From the cell containing the given text, extract its center point as (x, y) coordinate. 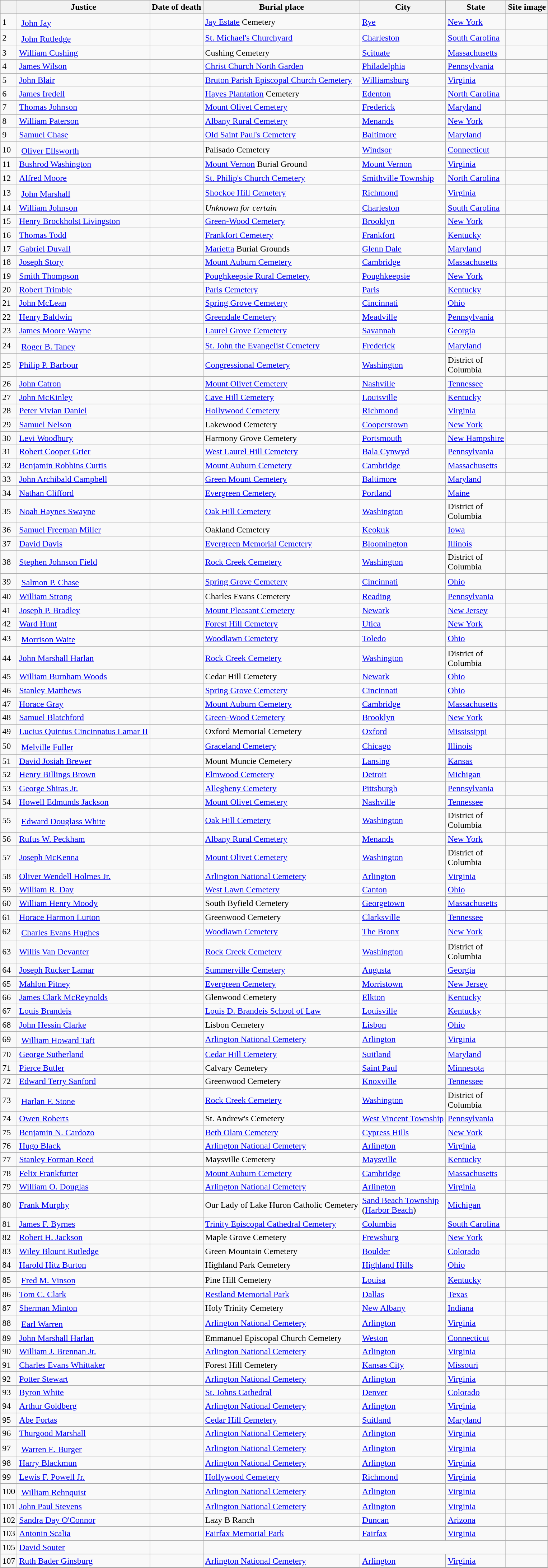
51 (9, 761)
Cushing Cemetery (282, 53)
The Bronx (403, 932)
82 (9, 1238)
Weston (403, 1338)
Holy Trinity Cemetery (282, 1308)
Nathan Clifford (84, 493)
97 (9, 1448)
Charles Evans Whittaker (84, 1365)
Robert H. Jackson (84, 1238)
40 (9, 596)
22 (9, 317)
Calvary Cemetery (282, 1068)
St. Michael's Churchyard (282, 38)
Arthur Goldberg (84, 1406)
Oxford Memorial Cemetery (282, 731)
Ruth Bader Ginsburg (84, 1561)
Lazy B Ranch (282, 1520)
34 (9, 493)
Pierce Butler (84, 1068)
Rye (403, 22)
95 (9, 1420)
59 (9, 889)
Saint Paul (403, 1068)
9 (9, 135)
7 (9, 107)
Stanley Matthews (84, 690)
Maysville Cemetery (282, 1159)
63 (9, 952)
Mount Pleasant Cemetery (282, 610)
Joseph Rucker Lamar (84, 970)
Sand Beach Township(Harbor Beach) (403, 1206)
85 (9, 1280)
Antonin Scalia (84, 1534)
47 (9, 704)
George Shiras Jr. (84, 788)
Graceland Cemetery (282, 746)
Potter Stewart (84, 1379)
Unknown for certain (282, 208)
Knoxville (403, 1081)
Mississippi (476, 731)
57 (9, 858)
24 (9, 345)
64 (9, 970)
Mahlon Pitney (84, 983)
William Johnson (84, 208)
37 (9, 544)
50 (9, 746)
Abe Fortas (84, 1420)
Fairfax Memorial Park (282, 1534)
John Archibald Campbell (84, 479)
Portsmouth (403, 438)
St. Johns Cathedral (282, 1392)
Lewis F. Powell Jr. (84, 1477)
Smithville Township (403, 178)
Louis Brandeis (84, 1011)
Thomas Todd (84, 235)
Roger B. Taney (84, 345)
John Marshall (84, 193)
Arizona (476, 1520)
Bala Cynwyd (403, 452)
Thomas Johnson (84, 107)
Keokuk (403, 530)
39 (9, 582)
Toledo (403, 639)
Savannah (403, 330)
Frankfort (403, 235)
Missouri (476, 1365)
Maine (476, 493)
Wiley Blount Rutledge (84, 1251)
Frankfort Cemetery (282, 235)
Robert Trimble (84, 290)
107 (9, 1561)
Philip P. Barbour (84, 365)
Morrison Waite (84, 639)
St. John the Evangelist Cemetery (282, 345)
101 (9, 1506)
Highland Hills (403, 1265)
72 (9, 1081)
Columbia (403, 1224)
1 (9, 22)
George Sutherland (84, 1054)
William Rehnquist (84, 1491)
62 (9, 932)
Congressional Cemetery (282, 365)
5 (9, 80)
Horace Gray (84, 704)
Harmony Grove Cemetery (282, 438)
Mount Vernon (403, 164)
Indiana (476, 1308)
87 (9, 1308)
Fairfax (403, 1534)
Hayes Plantation Cemetery (282, 94)
Kansas City (403, 1365)
103 (9, 1534)
William Burnham Woods (84, 677)
78 (9, 1173)
83 (9, 1251)
23 (9, 330)
Benjamin Robbins Curtis (84, 465)
Elkton (403, 997)
12 (9, 178)
41 (9, 610)
Horace Harmon Lurton (84, 917)
William J. Brennan Jr. (84, 1351)
Lakewood Cemetery (282, 424)
46 (9, 690)
Melville Fuller (84, 746)
Scituate (403, 53)
Samuel Nelson (84, 424)
Robert Cooper Grier (84, 452)
20 (9, 290)
West Vincent Township (403, 1118)
3 (9, 53)
Cypress Hills (403, 1132)
Summerville Cemetery (282, 970)
14 (9, 208)
Sandra Day O'Connor (84, 1520)
54 (9, 802)
Green Mount Cemetery (282, 479)
William Howard Taft (84, 1039)
William Paterson (84, 121)
79 (9, 1187)
94 (9, 1406)
48 (9, 718)
45 (9, 677)
Felix Frankfurter (84, 1173)
49 (9, 731)
Boulder (403, 1251)
81 (9, 1224)
28 (9, 411)
William Strong (84, 596)
Jay Estate Cemetery (282, 22)
33 (9, 479)
James Wilson (84, 66)
John Jay (84, 22)
St. Andrew's Cemetery (282, 1118)
Pittsburgh (403, 788)
68 (9, 1024)
66 (9, 997)
29 (9, 424)
Chicago (403, 746)
Oliver Ellsworth (84, 149)
Gabriel Duvall (84, 249)
John McLean (84, 303)
Kansas (476, 761)
Mount Vernon Burial Ground (282, 164)
Glenn Dale (403, 249)
18 (9, 262)
13 (9, 193)
30 (9, 438)
Cave Hill Cemetery (282, 397)
Oakland Cemetery (282, 530)
Harlan F. Stone (84, 1100)
Justice (84, 7)
89 (9, 1338)
Maple Grove Cemetery (282, 1238)
76 (9, 1146)
New Hampshire (476, 438)
Noah Haynes Swayne (84, 511)
Harold Hitz Burton (84, 1265)
2 (9, 38)
Utica (403, 624)
96 (9, 1433)
Louisa (403, 1280)
Denver (403, 1392)
Beth Olam Cemetery (282, 1132)
26 (9, 384)
Dallas (403, 1295)
Samuel Freeman Miller (84, 530)
James Clark McReynolds (84, 997)
Sherman Minton (84, 1308)
Clarksville (403, 917)
Lisbon Cemetery (282, 1024)
Texas (476, 1295)
100 (9, 1491)
Windsor (403, 149)
Thurgood Marshall (84, 1433)
Frewsburg (403, 1238)
Louis D. Brandeis School of Law (282, 1011)
John Blair (84, 80)
Maysville (403, 1159)
William Cushing (84, 53)
Charles Evans Cemetery (282, 596)
Allegheny Cemetery (282, 788)
James Moore Wayne (84, 330)
Stephen Johnson Field (84, 562)
Meadville (403, 317)
John Rutledge (84, 38)
Tom C. Clark (84, 1295)
10 (9, 149)
6 (9, 94)
West Lawn Cemetery (282, 889)
Salmon P. Chase (84, 582)
99 (9, 1477)
Minnesota (476, 1068)
Henry Baldwin (84, 317)
Alfred Moore (84, 178)
Fred M. Vinson (84, 1280)
73 (9, 1100)
Georgetown (403, 903)
West Laurel Hill Cemetery (282, 452)
Restland Memorial Park (282, 1295)
John Hessin Clarke (84, 1024)
Iowa (476, 530)
Samuel Chase (84, 135)
Willis Van Devanter (84, 952)
William R. Day (84, 889)
44 (9, 658)
Harry Blackmun (84, 1463)
Byron White (84, 1392)
David Josiah Brewer (84, 761)
Earl Warren (84, 1323)
61 (9, 917)
36 (9, 530)
77 (9, 1159)
Poughkeepsie Rural Cemetery (282, 276)
86 (9, 1295)
17 (9, 249)
Burial place (282, 7)
67 (9, 1011)
Edward Terry Sanford (84, 1081)
William O. Douglas (84, 1187)
Shockoe Hill Cemetery (282, 193)
Edward Douglass White (84, 820)
Samuel Blatchford (84, 718)
Poughkeepsie (403, 276)
Duncan (403, 1520)
90 (9, 1351)
Pine Hill Cemetery (282, 1280)
Morristown (403, 983)
James F. Byrnes (84, 1224)
21 (9, 303)
Philadelphia (403, 66)
South Byfield Cemetery (282, 903)
John McKinley (84, 397)
92 (9, 1379)
Bloomington (403, 544)
Henry Brockholst Livingston (84, 221)
Trinity Episcopal Cathedral Cemetery (282, 1224)
58 (9, 876)
Oxford (403, 731)
Bruton Parish Episcopal Church Cemetery (282, 80)
John Catron (84, 384)
70 (9, 1054)
Stanley Forman Reed (84, 1159)
David Davis (84, 544)
Paris (403, 290)
52 (9, 775)
Site image (527, 7)
Warren E. Burger (84, 1448)
Our Lady of Lake Huron Catholic Cemetery (282, 1206)
Laurel Grove Cemetery (282, 330)
Green Mountain Cemetery (282, 1251)
Ward Hunt (84, 624)
Lucius Quintus Cincinnatus Lamar II (84, 731)
105 (9, 1547)
88 (9, 1323)
71 (9, 1068)
Elmwood Cemetery (282, 775)
Old Saint Paul's Cemetery (282, 135)
John Paul Stevens (84, 1506)
Canton (403, 889)
Reading (403, 596)
Joseph McKenna (84, 858)
69 (9, 1039)
Charles Evans Hughes (84, 932)
Augusta (403, 970)
Peter Vivian Daniel (84, 411)
42 (9, 624)
Levi Woodbury (84, 438)
35 (9, 511)
Cooperstown (403, 424)
65 (9, 983)
4 (9, 66)
16 (9, 235)
31 (9, 452)
Palisado Cemetery (282, 149)
32 (9, 465)
Highland Park Cemetery (282, 1265)
Oliver Wendell Holmes Jr. (84, 876)
25 (9, 365)
Emmanuel Episcopal Church Cemetery (282, 1338)
New Albany (403, 1308)
43 (9, 639)
Benjamin N. Cardozo (84, 1132)
Paris Cemetery (282, 290)
Mount Muncie Cemetery (282, 761)
91 (9, 1365)
Bushrod Washington (84, 164)
City (403, 7)
80 (9, 1206)
Joseph P. Bradley (84, 610)
98 (9, 1463)
93 (9, 1392)
38 (9, 562)
102 (9, 1520)
15 (9, 221)
Marietta Burial Grounds (282, 249)
11 (9, 164)
Lansing (403, 761)
State (476, 7)
William Henry Moody (84, 903)
Glenwood Cemetery (282, 997)
Henry Billings Brown (84, 775)
Frank Murphy (84, 1206)
53 (9, 788)
75 (9, 1132)
Date of death (176, 7)
Joseph Story (84, 262)
Detroit (403, 775)
55 (9, 820)
St. Philip's Church Cemetery (282, 178)
84 (9, 1265)
Williamsburg (403, 80)
27 (9, 397)
74 (9, 1118)
Hugo Black (84, 1146)
Greendale Cemetery (282, 317)
Lisbon (403, 1024)
Evergreen Memorial Cemetery (282, 544)
Howell Edmunds Jackson (84, 802)
Portland (403, 493)
Edenton (403, 94)
David Souter (84, 1547)
56 (9, 839)
Christ Church North Garden (282, 66)
19 (9, 276)
James Iredell (84, 94)
60 (9, 903)
Rufus W. Peckham (84, 839)
8 (9, 121)
Smith Thompson (84, 276)
Owen Roberts (84, 1118)
